Locate the cell with the specified text and output its [X, Y] center coordinate. 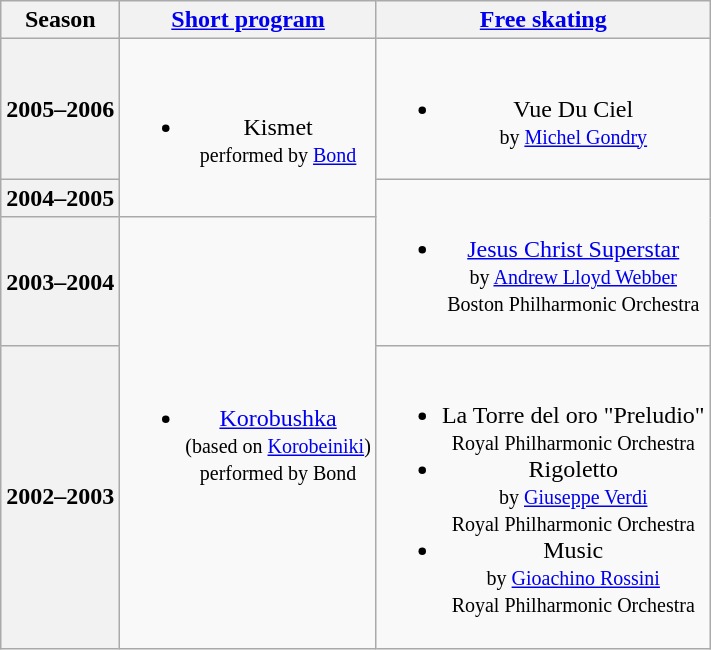
2003–2004 [60, 282]
Korobushka (based on Korobeiniki) performed by Bond [248, 432]
Free skating [543, 20]
2004–2005 [60, 198]
Kismet performed by Bond [248, 128]
Season [60, 20]
Jesus Christ Superstar by Andrew Lloyd Webber Boston Philharmonic Orchestra [543, 262]
2002–2003 [60, 497]
Vue Du Ciel by Michel Gondry [543, 109]
Short program [248, 20]
2005–2006 [60, 109]
